Return [x, y] of the center of cell containing provided text 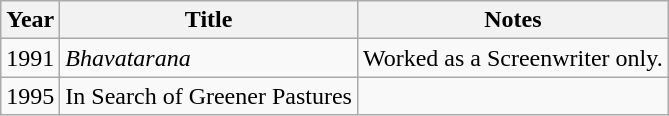
Worked as a Screenwriter only. [512, 58]
Notes [512, 20]
Bhavatarana [209, 58]
1991 [30, 58]
Title [209, 20]
1995 [30, 96]
In Search of Greener Pastures [209, 96]
Year [30, 20]
